Extract the [x, y] coordinate from the center of the cell holding the provided text.  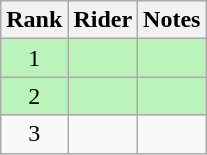
Rank [34, 20]
Rider [103, 20]
Notes [172, 20]
3 [34, 134]
2 [34, 96]
1 [34, 58]
